For the text-containing cell, return its midpoint in (X, Y) coordinate format. 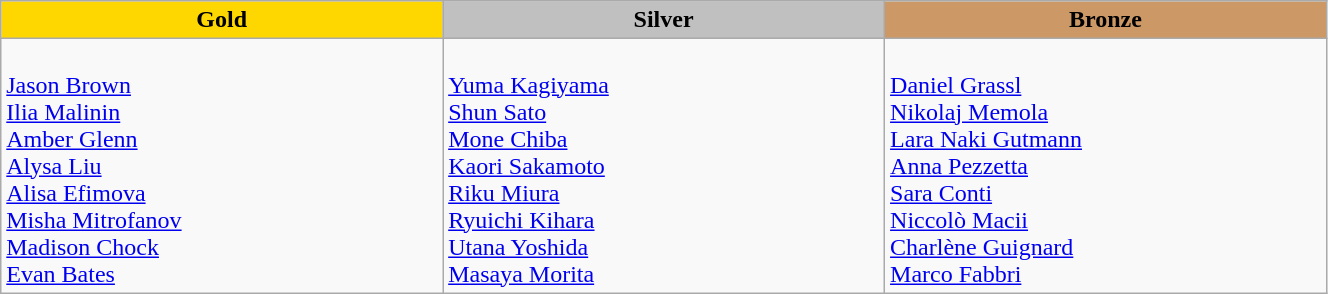
Yuma KagiyamaShun SatoMone ChibaKaori SakamotoRiku MiuraRyuichi KiharaUtana YoshidaMasaya Morita (664, 166)
Bronze (1106, 20)
Daniel GrasslNikolaj MemolaLara Naki GutmannAnna PezzettaSara ContiNiccolò MaciiCharlène GuignardMarco Fabbri (1106, 166)
Gold (222, 20)
Silver (664, 20)
Jason BrownIlia MalininAmber GlennAlysa LiuAlisa EfimovaMisha MitrofanovMadison ChockEvan Bates (222, 166)
